For the text-containing cell, return its midpoint in [X, Y] coordinate format. 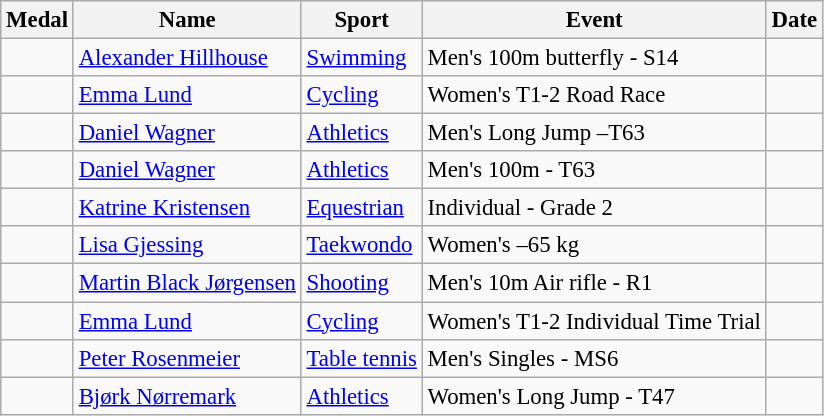
Women's Long Jump - T47 [594, 396]
Women's –65 kg [594, 245]
Individual - Grade 2 [594, 208]
Women's T1-2 Road Race [594, 95]
Bjørk Nørremark [187, 396]
Alexander Hillhouse [187, 58]
Name [187, 20]
Peter Rosenmeier [187, 358]
Lisa Gjessing [187, 245]
Equestrian [362, 208]
Table tennis [362, 358]
Event [594, 20]
Martin Black Jørgensen [187, 283]
Date [794, 20]
Taekwondo [362, 245]
Men's 10m Air rifle - R1 [594, 283]
Medal [38, 20]
Sport [362, 20]
Men's 100m - T63 [594, 170]
Swimming [362, 58]
Katrine Kristensen [187, 208]
Women's T1-2 Individual Time Trial [594, 321]
Men's Long Jump –T63 [594, 133]
Men's 100m butterfly - S14 [594, 58]
Shooting [362, 283]
Men's Singles - MS6 [594, 358]
